Identify which cell holds the provided text, then report its (X, Y) central coordinate. 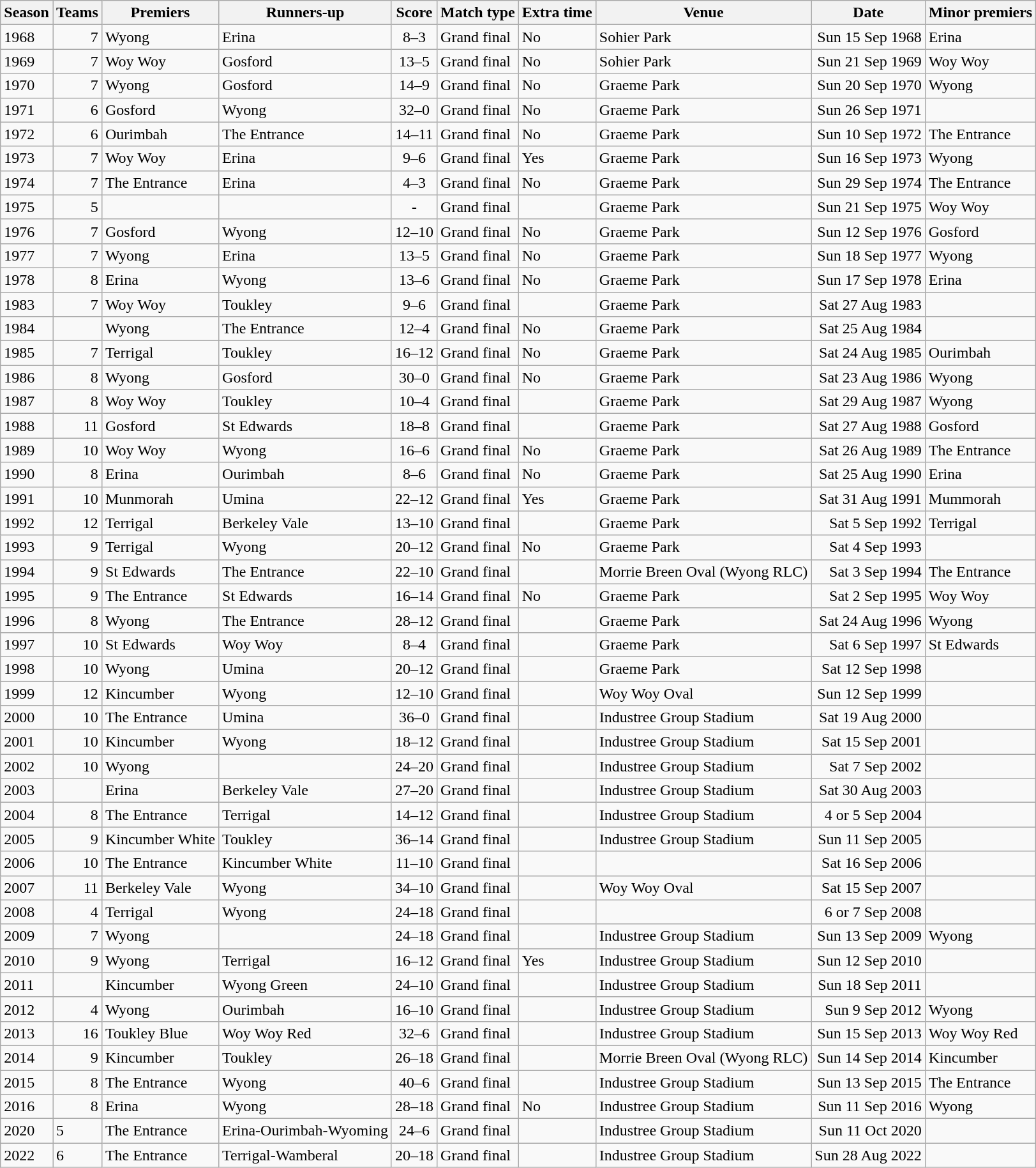
1984 (27, 329)
14–11 (414, 134)
27–20 (414, 791)
14–9 (414, 86)
Sat 24 Aug 1985 (868, 353)
2000 (27, 718)
Sun 11 Sep 2016 (868, 1107)
2022 (27, 1155)
1991 (27, 499)
24–10 (414, 985)
24–6 (414, 1131)
32–6 (414, 1033)
Toukley Blue (160, 1033)
2008 (27, 912)
4 or 5 Sep 2004 (868, 815)
Sat 7 Sep 2002 (868, 766)
2002 (27, 766)
Sat 25 Aug 1990 (868, 474)
6 or 7 Sep 2008 (868, 912)
1978 (27, 280)
Sun 12 Sep 1976 (868, 231)
Sun 17 Sep 1978 (868, 280)
Minor premiers (980, 13)
1989 (27, 450)
2020 (27, 1131)
Sat 4 Sep 1993 (868, 547)
Sun 14 Sep 2014 (868, 1058)
16–14 (414, 596)
1974 (27, 183)
Sat 24 Aug 1996 (868, 620)
Sun 15 Sep 1968 (868, 37)
Terrigal-Wamberal (305, 1155)
Date (868, 13)
2009 (27, 936)
14–12 (414, 815)
22–12 (414, 499)
4–3 (414, 183)
Sat 27 Aug 1988 (868, 426)
Sun 12 Sep 1999 (868, 693)
Sat 12 Sep 1998 (868, 669)
1992 (27, 523)
Match type (478, 13)
Sun 20 Sep 1970 (868, 86)
Sun 21 Sep 1969 (868, 61)
2004 (27, 815)
34–10 (414, 888)
1994 (27, 572)
Sat 6 Sep 1997 (868, 644)
1971 (27, 110)
Venue (703, 13)
1983 (27, 305)
Sun 18 Sep 1977 (868, 255)
2005 (27, 839)
20–18 (414, 1155)
2016 (27, 1107)
16 (77, 1033)
Sun 9 Sep 2012 (868, 1009)
Erina-Ourimbah-Wyoming (305, 1131)
36–14 (414, 839)
1996 (27, 620)
2007 (27, 888)
1969 (27, 61)
1998 (27, 669)
2006 (27, 863)
1976 (27, 231)
1999 (27, 693)
32–0 (414, 110)
1990 (27, 474)
1987 (27, 402)
Runners-up (305, 13)
Sun 29 Sep 1974 (868, 183)
Munmorah (160, 499)
Season (27, 13)
Sun 26 Sep 1971 (868, 110)
2010 (27, 960)
Score (414, 13)
12–4 (414, 329)
2013 (27, 1033)
Sat 15 Sep 2007 (868, 888)
Sun 13 Sep 2009 (868, 936)
Mummorah (980, 499)
28–18 (414, 1107)
Premiers (160, 13)
- (414, 207)
Sun 21 Sep 1975 (868, 207)
24–20 (414, 766)
Wyong Green (305, 985)
1973 (27, 158)
36–0 (414, 718)
13–10 (414, 523)
40–6 (414, 1082)
18–12 (414, 742)
Sat 5 Sep 1992 (868, 523)
2012 (27, 1009)
Extra time (557, 13)
8–6 (414, 474)
Sun 15 Sep 2013 (868, 1033)
Sun 18 Sep 2011 (868, 985)
Sun 11 Oct 2020 (868, 1131)
2001 (27, 742)
8–3 (414, 37)
Sat 27 Aug 1983 (868, 305)
Sat 31 Aug 1991 (868, 499)
11–10 (414, 863)
2011 (27, 985)
Sun 28 Aug 2022 (868, 1155)
1972 (27, 134)
2014 (27, 1058)
Sat 2 Sep 1995 (868, 596)
1995 (27, 596)
10–4 (414, 402)
22–10 (414, 572)
Sat 29 Aug 1987 (868, 402)
Sat 26 Aug 1989 (868, 450)
1993 (27, 547)
Sun 13 Sep 2015 (868, 1082)
8–4 (414, 644)
16–6 (414, 450)
1968 (27, 37)
2015 (27, 1082)
30–0 (414, 377)
1986 (27, 377)
1985 (27, 353)
Sat 15 Sep 2001 (868, 742)
Sat 23 Aug 1986 (868, 377)
Sun 11 Sep 2005 (868, 839)
Sun 16 Sep 1973 (868, 158)
16–10 (414, 1009)
Sat 25 Aug 1984 (868, 329)
18–8 (414, 426)
1997 (27, 644)
Sat 3 Sep 1994 (868, 572)
1975 (27, 207)
Teams (77, 13)
1970 (27, 86)
26–18 (414, 1058)
1988 (27, 426)
Sun 12 Sep 2010 (868, 960)
Sat 30 Aug 2003 (868, 791)
13–6 (414, 280)
28–12 (414, 620)
Sat 16 Sep 2006 (868, 863)
Sat 19 Aug 2000 (868, 718)
1977 (27, 255)
Sun 10 Sep 1972 (868, 134)
2003 (27, 791)
